From the cell containing the given text, extract its center point as [X, Y] coordinate. 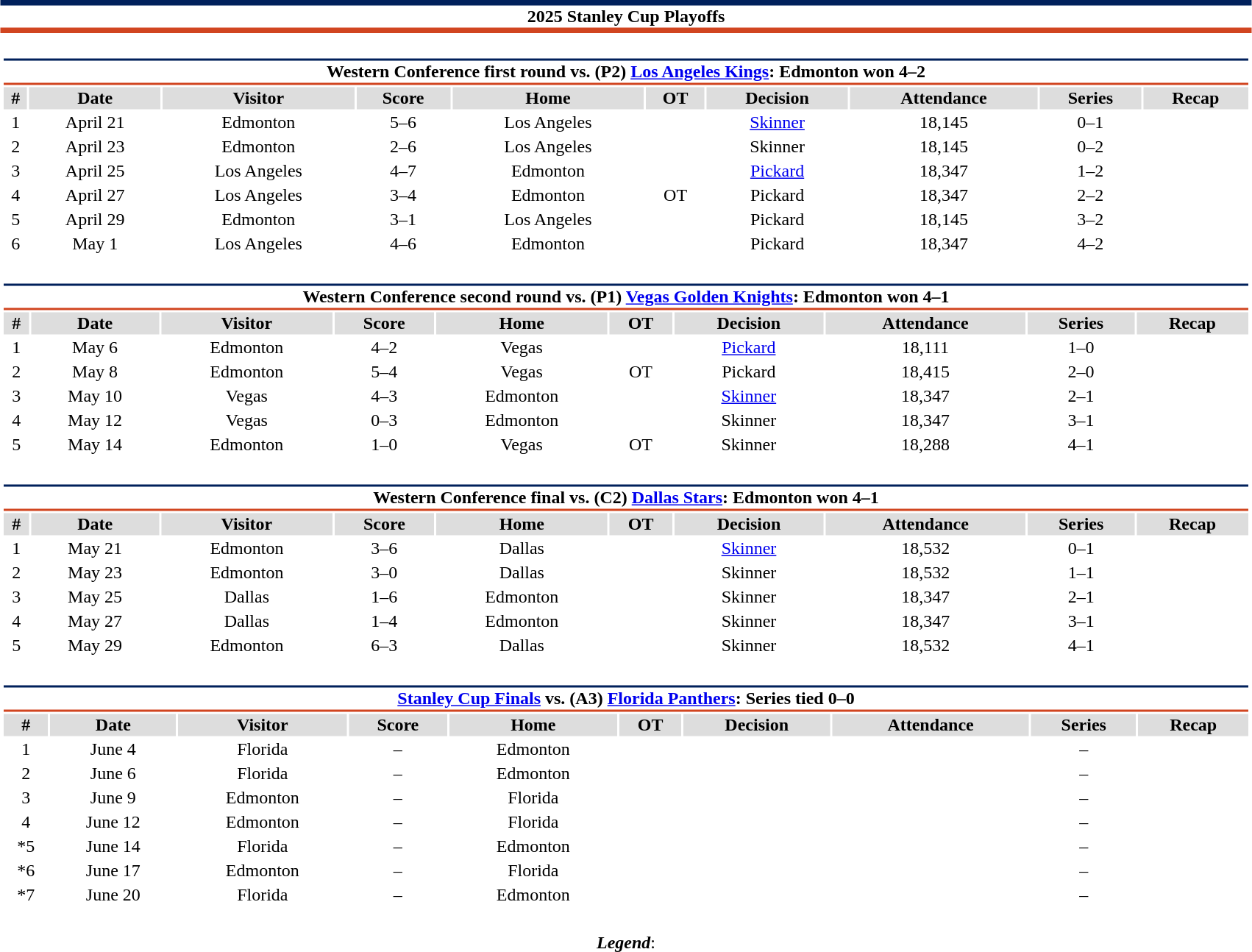
5–4 [384, 372]
April 27 [95, 195]
May 25 [95, 597]
1–2 [1090, 171]
May 6 [95, 348]
0–3 [384, 420]
May 10 [95, 397]
June 14 [113, 847]
Western Conference first round vs. (P2) Los Angeles Kings: Edmonton won 4–2 [625, 72]
2–2 [1090, 195]
June 20 [113, 895]
June 12 [113, 822]
3–2 [1090, 220]
May 23 [95, 573]
*7 [26, 895]
April 25 [95, 171]
May 27 [95, 622]
April 23 [95, 146]
May 14 [95, 445]
0–2 [1090, 146]
4–7 [403, 171]
Stanley Cup Finals vs. (A3) Florida Panthers: Series tied 0–0 [625, 699]
18,288 [925, 445]
6–3 [384, 645]
May 29 [95, 645]
3–0 [384, 573]
3–6 [384, 548]
May 21 [95, 548]
3–4 [403, 195]
1–6 [384, 597]
June 9 [113, 798]
1–1 [1081, 573]
2–0 [1081, 372]
1–4 [384, 622]
18,111 [925, 348]
*5 [26, 847]
18,415 [925, 372]
Western Conference final vs. (C2) Dallas Stars: Edmonton won 4–1 [625, 497]
4–6 [403, 244]
*6 [26, 870]
May 12 [95, 420]
April 29 [95, 220]
June 4 [113, 750]
2–6 [403, 146]
6 [15, 244]
4–3 [384, 397]
May 1 [95, 244]
June 17 [113, 870]
5–6 [403, 123]
Western Conference second round vs. (P1) Vegas Golden Knights: Edmonton won 4–1 [625, 297]
May 8 [95, 372]
2025 Stanley Cup Playoffs [626, 16]
April 21 [95, 123]
June 6 [113, 773]
